Pinpoint the cell where the given text exists, returning its [X, Y] midpoint coordinate. 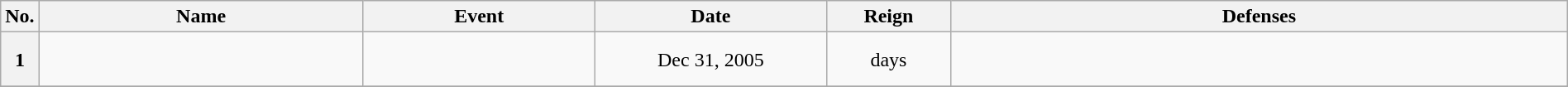
Date [710, 17]
Name [201, 17]
Event [479, 17]
days [888, 60]
No. [20, 17]
Reign [888, 17]
Defenses [1259, 17]
Dec 31, 2005 [710, 60]
1 [20, 60]
